Capture the cell that displays the provided text and extract its (x, y) central coordinate. 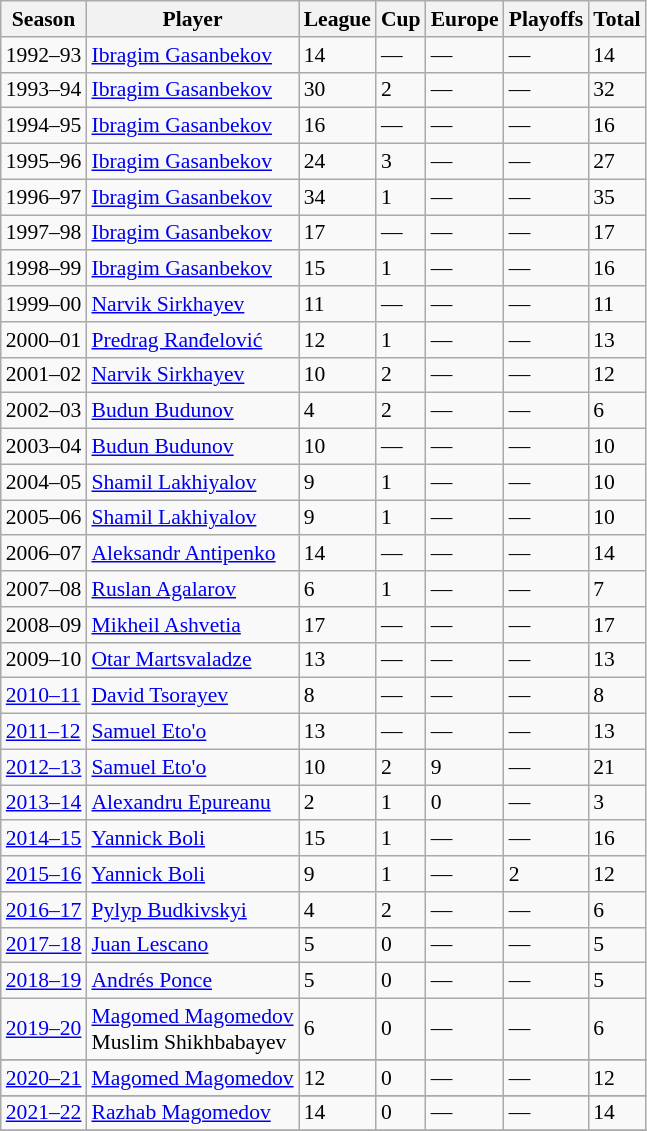
2016–17 (44, 910)
27 (616, 162)
Season (44, 19)
1994–95 (44, 126)
Ruslan Agalarov (192, 589)
1997–98 (44, 233)
2007–08 (44, 589)
League (338, 19)
Magomed Magomedov Muslim Shikhbabayev (192, 1030)
David Tsorayev (192, 696)
2020–21 (44, 1078)
2005–06 (44, 518)
Pylyp Budkivskyi (192, 910)
2006–07 (44, 554)
1999–00 (44, 304)
24 (338, 162)
2012–13 (44, 767)
2021–22 (44, 1113)
2008–09 (44, 625)
2017–18 (44, 945)
30 (338, 90)
2002–03 (44, 411)
35 (616, 197)
Total (616, 19)
2009–10 (44, 660)
2003–04 (44, 447)
1995–96 (44, 162)
Predrag Ranđelović (192, 340)
2013–14 (44, 803)
2001–02 (44, 375)
Juan Lescano (192, 945)
34 (338, 197)
2014–15 (44, 839)
2018–19 (44, 981)
2015–16 (44, 874)
Cup (401, 19)
2004–05 (44, 482)
1996–97 (44, 197)
Player (192, 19)
Otar Martsvaladze (192, 660)
1993–94 (44, 90)
1992–93 (44, 55)
Mikheil Ashvetia (192, 625)
Aleksandr Antipenko (192, 554)
32 (616, 90)
1998–99 (44, 269)
2000–01 (44, 340)
2011–12 (44, 732)
Europe (465, 19)
Alexandru Epureanu (192, 803)
7 (616, 589)
Playoffs (546, 19)
Andrés Ponce (192, 981)
Razhab Magomedov (192, 1113)
2010–11 (44, 696)
2019–20 (44, 1030)
21 (616, 767)
Magomed Magomedov (192, 1078)
